From the cell containing the given text, extract its center point as (x, y) coordinate. 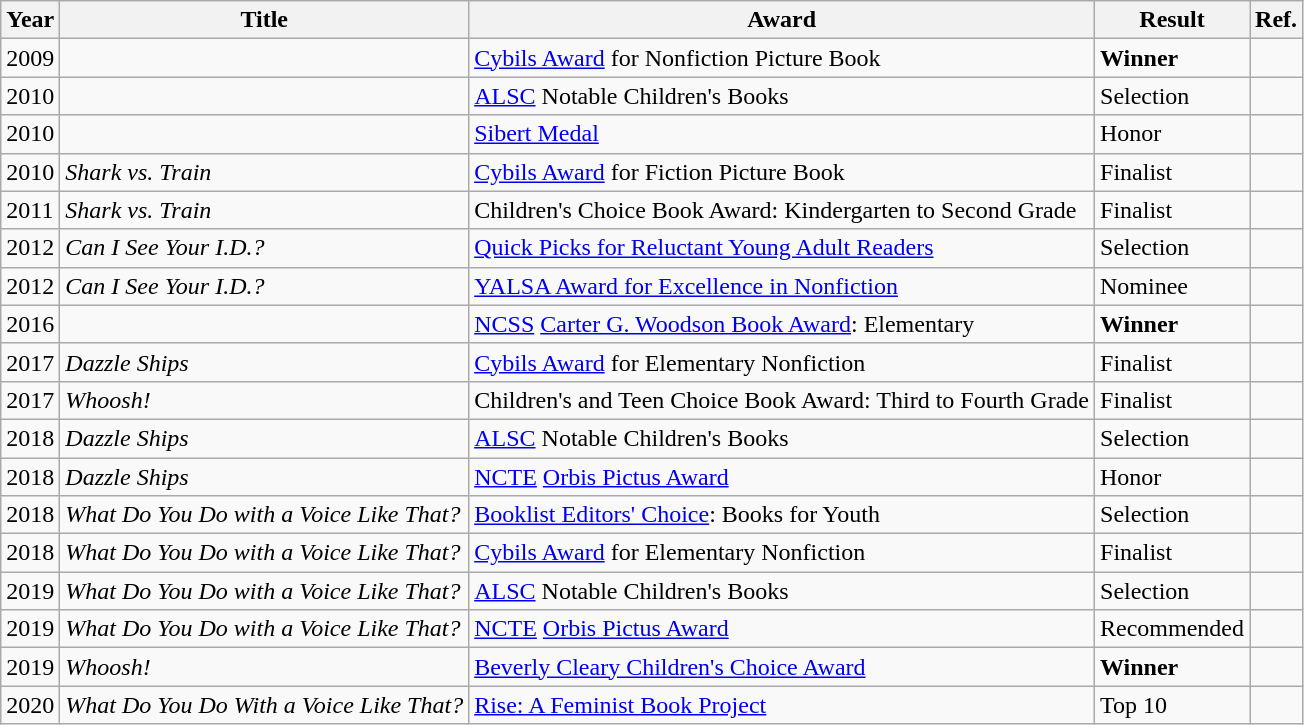
Booklist Editors' Choice: Books for Youth (782, 515)
Cybils Award for Nonfiction Picture Book (782, 58)
Beverly Cleary Children's Choice Award (782, 667)
Recommended (1172, 629)
Quick Picks for Reluctant Young Adult Readers (782, 248)
2011 (30, 210)
2016 (30, 324)
Ref. (1276, 20)
Children's Choice Book Award: Kindergarten to Second Grade (782, 210)
2009 (30, 58)
NCSS Carter G. Woodson Book Award: Elementary (782, 324)
What Do You Do With a Voice Like That? (264, 705)
YALSA Award for Excellence in Nonfiction (782, 286)
Top 10 (1172, 705)
Result (1172, 20)
Award (782, 20)
Sibert Medal (782, 134)
Children's and Teen Choice Book Award: Third to Fourth Grade (782, 400)
2020 (30, 705)
Title (264, 20)
Cybils Award for Fiction Picture Book (782, 172)
Nominee (1172, 286)
Year (30, 20)
Rise: A Feminist Book Project (782, 705)
